Detect which cell encompasses the target text, then output its (X, Y) center coordinate. 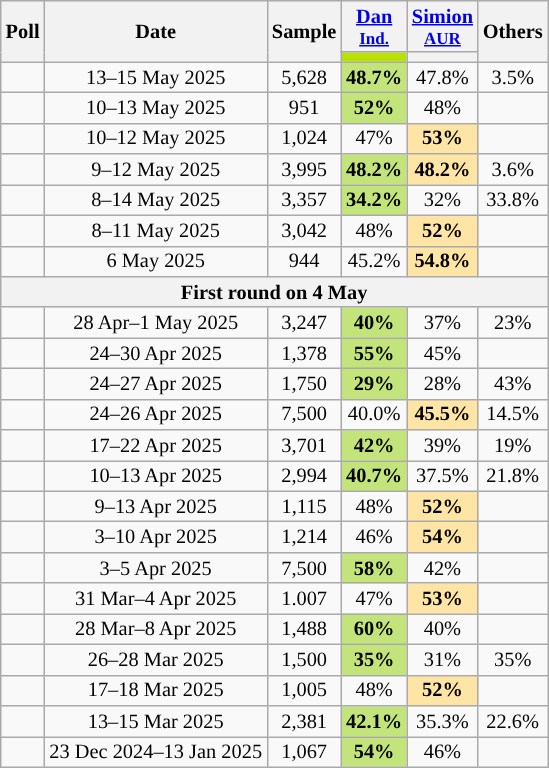
8–11 May 2025 (156, 230)
55% (374, 354)
Poll (23, 30)
3.6% (513, 170)
37.5% (442, 476)
60% (374, 628)
31 Mar–4 Apr 2025 (156, 598)
1,024 (304, 138)
10–13 Apr 2025 (156, 476)
23% (513, 322)
48.7% (374, 78)
26–28 Mar 2025 (156, 660)
3.5% (513, 78)
40.0% (374, 414)
5,628 (304, 78)
31% (442, 660)
3–5 Apr 2025 (156, 568)
SimionAUR (442, 26)
45% (442, 354)
45.5% (442, 414)
3,701 (304, 446)
24–30 Apr 2025 (156, 354)
3,995 (304, 170)
29% (374, 384)
3,042 (304, 230)
54.8% (442, 262)
1,750 (304, 384)
Others (513, 30)
40.7% (374, 476)
32% (442, 200)
58% (374, 568)
47.8% (442, 78)
1,115 (304, 506)
21.8% (513, 476)
17–22 Apr 2025 (156, 446)
1,005 (304, 690)
28 Apr–1 May 2025 (156, 322)
1.007 (304, 598)
19% (513, 446)
13–15 May 2025 (156, 78)
22.6% (513, 720)
10–12 May 2025 (156, 138)
First round on 4 May (274, 292)
Sample (304, 30)
45.2% (374, 262)
24–27 Apr 2025 (156, 384)
951 (304, 108)
2,994 (304, 476)
43% (513, 384)
1,214 (304, 538)
39% (442, 446)
1,067 (304, 752)
3–10 Apr 2025 (156, 538)
14.5% (513, 414)
Date (156, 30)
13–15 Mar 2025 (156, 720)
42.1% (374, 720)
1,378 (304, 354)
37% (442, 322)
17–18 Mar 2025 (156, 690)
33.8% (513, 200)
8–14 May 2025 (156, 200)
23 Dec 2024–13 Jan 2025 (156, 752)
DanInd. (374, 26)
10–13 May 2025 (156, 108)
3,247 (304, 322)
28% (442, 384)
35.3% (442, 720)
2,381 (304, 720)
28 Mar–8 Apr 2025 (156, 628)
944 (304, 262)
9–13 Apr 2025 (156, 506)
34.2% (374, 200)
1,488 (304, 628)
9–12 May 2025 (156, 170)
1,500 (304, 660)
6 May 2025 (156, 262)
3,357 (304, 200)
24–26 Apr 2025 (156, 414)
